Locate the cell with the specified text and output its (x, y) center coordinate. 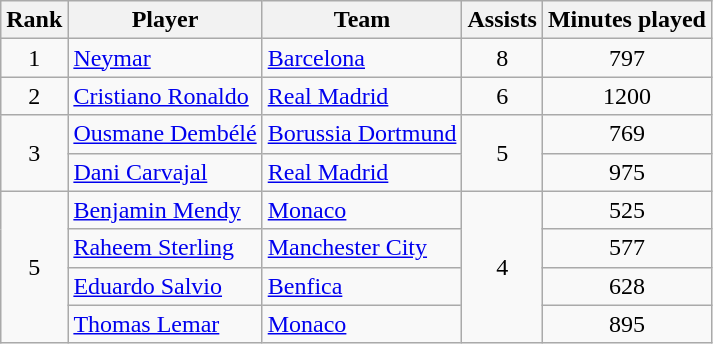
Eduardo Salvio (165, 286)
Assists (502, 20)
895 (626, 324)
525 (626, 210)
Ousmane Dembélé (165, 134)
Thomas Lemar (165, 324)
2 (34, 96)
577 (626, 248)
8 (502, 58)
797 (626, 58)
Cristiano Ronaldo (165, 96)
Manchester City (362, 248)
Benjamin Mendy (165, 210)
975 (626, 172)
628 (626, 286)
Rank (34, 20)
769 (626, 134)
Barcelona (362, 58)
1200 (626, 96)
4 (502, 267)
1 (34, 58)
Borussia Dortmund (362, 134)
6 (502, 96)
Benfica (362, 286)
Raheem Sterling (165, 248)
3 (34, 153)
Neymar (165, 58)
Team (362, 20)
Minutes played (626, 20)
Player (165, 20)
Dani Carvajal (165, 172)
